Locate the cell with the specified text and output its [X, Y] center coordinate. 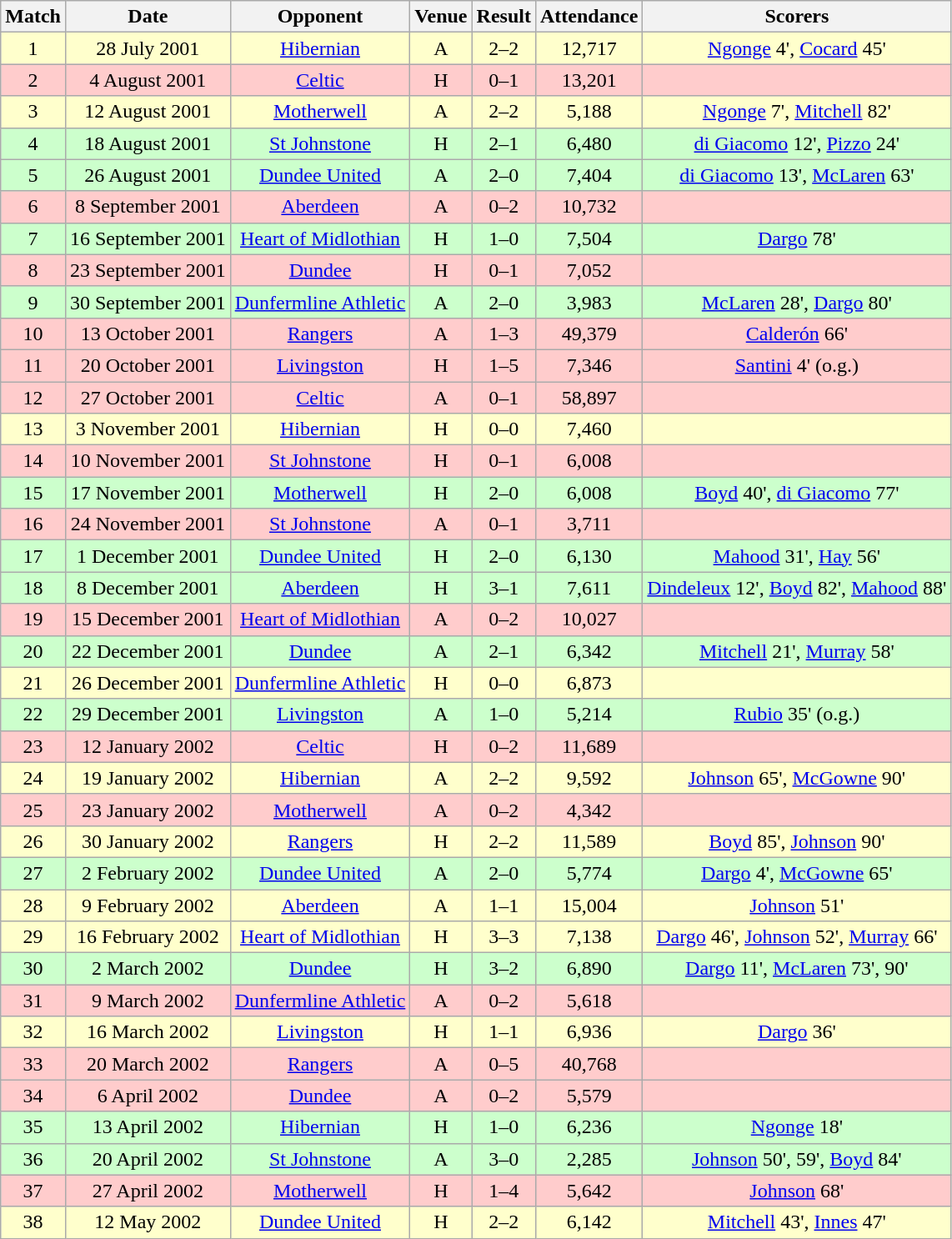
14 [33, 461]
4 August 2001 [148, 80]
Johnson 68' [797, 1191]
1 [33, 48]
di Giacomo 12', Pizzo 24' [797, 143]
2 February 2002 [148, 873]
23 September 2001 [148, 270]
3–3 [504, 937]
28 [33, 905]
6 [33, 207]
36 [33, 1159]
Boyd 40', di Giacomo 77' [797, 493]
27 April 2002 [148, 1191]
16 September 2001 [148, 238]
38 [33, 1222]
29 December 2001 [148, 715]
Johnson 50', 59', Boyd 84' [797, 1159]
Dargo 78' [797, 238]
Result [504, 17]
11,689 [589, 746]
23 [33, 746]
8 September 2001 [148, 207]
6 April 2002 [148, 1096]
30 January 2002 [148, 841]
Mitchell 21', Murray 58' [797, 651]
27 October 2001 [148, 398]
19 January 2002 [148, 778]
9 March 2002 [148, 1001]
6,236 [589, 1127]
30 September 2001 [148, 302]
Dargo 4', McGowne 65' [797, 873]
2 March 2002 [148, 969]
9,592 [589, 778]
17 [33, 556]
Date [148, 17]
6,342 [589, 651]
16 [33, 524]
6,936 [589, 1032]
49,379 [589, 334]
3 [33, 112]
Rubio 35' (o.g.) [797, 715]
3,711 [589, 524]
13 [33, 429]
20 October 2001 [148, 365]
3 November 2001 [148, 429]
7,504 [589, 238]
5,188 [589, 112]
16 March 2002 [148, 1032]
1 December 2001 [148, 556]
33 [33, 1064]
5,579 [589, 1096]
Calderón 66' [797, 334]
Mitchell 43', Innes 47' [797, 1222]
20 April 2002 [148, 1159]
Dindeleux 12', Boyd 82', Mahood 88' [797, 588]
6,130 [589, 556]
Boyd 85', Johnson 90' [797, 841]
8 December 2001 [148, 588]
10 [33, 334]
Dargo 11', McLaren 73', 90' [797, 969]
1–3 [504, 334]
Mahood 31', Hay 56' [797, 556]
6,142 [589, 1222]
20 March 2002 [148, 1064]
11,589 [589, 841]
di Giacomo 13', McLaren 63' [797, 175]
13 April 2002 [148, 1127]
8 [33, 270]
12 January 2002 [148, 746]
McLaren 28', Dargo 80' [797, 302]
4 [33, 143]
Dargo 46', Johnson 52', Murray 66' [797, 937]
18 [33, 588]
15 December 2001 [148, 619]
58,897 [589, 398]
7,052 [589, 270]
24 [33, 778]
29 [33, 937]
11 [33, 365]
3–0 [504, 1159]
9 February 2002 [148, 905]
Scorers [797, 17]
26 December 2001 [148, 683]
1–4 [504, 1191]
6,480 [589, 143]
6,890 [589, 969]
7 [33, 238]
18 August 2001 [148, 143]
13,201 [589, 80]
7,138 [589, 937]
0–5 [504, 1064]
15 [33, 493]
5 [33, 175]
13 October 2001 [148, 334]
35 [33, 1127]
9 [33, 302]
Match [33, 17]
6,873 [589, 683]
5,774 [589, 873]
10,027 [589, 619]
24 November 2001 [148, 524]
Opponent [320, 17]
7,611 [589, 588]
27 [33, 873]
Ngonge 7', Mitchell 82' [797, 112]
4,342 [589, 810]
17 November 2001 [148, 493]
21 [33, 683]
7,346 [589, 365]
12,717 [589, 48]
Ngonge 18' [797, 1127]
Johnson 65', McGowne 90' [797, 778]
12 August 2001 [148, 112]
32 [33, 1032]
23 January 2002 [148, 810]
3–1 [504, 588]
26 [33, 841]
31 [33, 1001]
5,618 [589, 1001]
19 [33, 619]
3,983 [589, 302]
22 December 2001 [148, 651]
12 May 2002 [148, 1222]
Dargo 36' [797, 1032]
10,732 [589, 207]
2,285 [589, 1159]
30 [33, 969]
7,460 [589, 429]
Santini 4' (o.g.) [797, 365]
15,004 [589, 905]
5,642 [589, 1191]
40,768 [589, 1064]
3–2 [504, 969]
20 [33, 651]
5,214 [589, 715]
10 November 2001 [148, 461]
1–5 [504, 365]
Attendance [589, 17]
7,404 [589, 175]
Venue [441, 17]
22 [33, 715]
Ngonge 4', Cocard 45' [797, 48]
34 [33, 1096]
26 August 2001 [148, 175]
Johnson 51' [797, 905]
2 [33, 80]
37 [33, 1191]
28 July 2001 [148, 48]
25 [33, 810]
12 [33, 398]
16 February 2002 [148, 937]
